Scan for the cell matching the given text and deliver its [X, Y] coordinate at center. 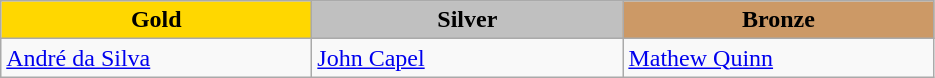
André da Silva [156, 58]
Bronze [778, 20]
Mathew Quinn [778, 58]
Gold [156, 20]
John Capel [468, 58]
Silver [468, 20]
